From the cell containing the given text, extract its center point as (x, y) coordinate. 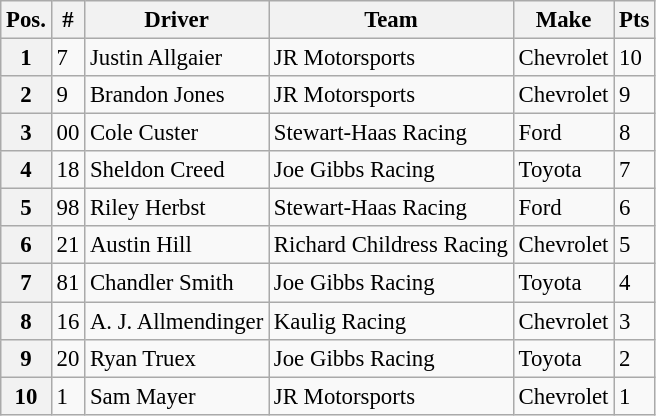
16 (68, 321)
98 (68, 208)
Sam Mayer (177, 396)
Cole Custer (177, 133)
Driver (177, 20)
Austin Hill (177, 245)
A. J. Allmendinger (177, 321)
Pos. (26, 20)
Riley Herbst (177, 208)
Sheldon Creed (177, 170)
21 (68, 245)
Chandler Smith (177, 283)
Justin Allgaier (177, 58)
Team (392, 20)
81 (68, 283)
Kaulig Racing (392, 321)
Richard Childress Racing (392, 245)
20 (68, 358)
# (68, 20)
Ryan Truex (177, 358)
00 (68, 133)
18 (68, 170)
Brandon Jones (177, 95)
Make (563, 20)
Pts (634, 20)
